Return the (x, y) coordinate for the center point of the cell that contains the specified text.  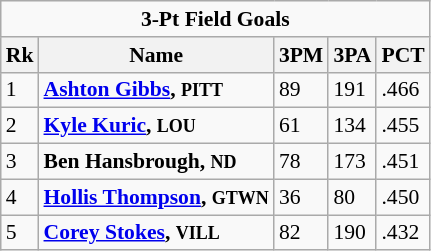
78 (301, 162)
3PA (352, 55)
3-Pt Field Goals (216, 19)
80 (352, 197)
Name (156, 55)
Kyle Kuric, LOU (156, 126)
PCT (402, 55)
190 (352, 233)
.450 (402, 197)
3 (20, 162)
.455 (402, 126)
Ben Hansbrough, ND (156, 162)
4 (20, 197)
.451 (402, 162)
82 (301, 233)
3PM (301, 55)
2 (20, 126)
5 (20, 233)
61 (301, 126)
Corey Stokes, VILL (156, 233)
Ashton Gibbs, PITT (156, 90)
.466 (402, 90)
173 (352, 162)
Rk (20, 55)
134 (352, 126)
.432 (402, 233)
36 (301, 197)
89 (301, 90)
191 (352, 90)
1 (20, 90)
Hollis Thompson, GTWN (156, 197)
